Provide the [X, Y] coordinate of the cell's center where the given text is located.  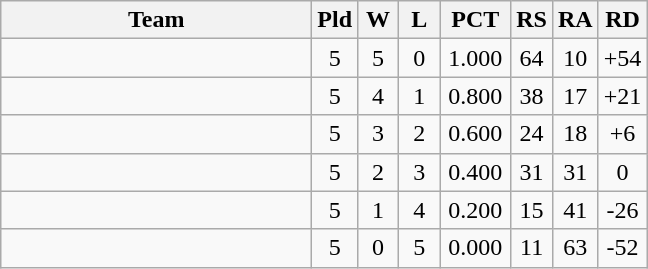
Pld [335, 20]
L [420, 20]
Team [156, 20]
RD [622, 20]
38 [532, 96]
10 [575, 58]
18 [575, 134]
1.000 [476, 58]
0.200 [476, 210]
0.600 [476, 134]
RA [575, 20]
+6 [622, 134]
W [378, 20]
RS [532, 20]
64 [532, 58]
0.000 [476, 248]
-52 [622, 248]
41 [575, 210]
15 [532, 210]
-26 [622, 210]
0.400 [476, 172]
11 [532, 248]
63 [575, 248]
PCT [476, 20]
+54 [622, 58]
17 [575, 96]
0.800 [476, 96]
+21 [622, 96]
24 [532, 134]
